Extract the (X, Y) coordinate from the center of the cell holding the provided text.  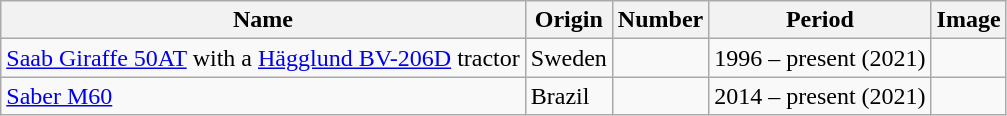
2014 – present (2021) (820, 96)
Name (264, 20)
Brazil (568, 96)
Sweden (568, 58)
Saab Giraffe 50AT with a Hägglund BV-206D tractor (264, 58)
Origin (568, 20)
Saber M60 (264, 96)
Image (968, 20)
Number (660, 20)
1996 – present (2021) (820, 58)
Period (820, 20)
